Scan for the cell matching the given text and deliver its [x, y] coordinate at center. 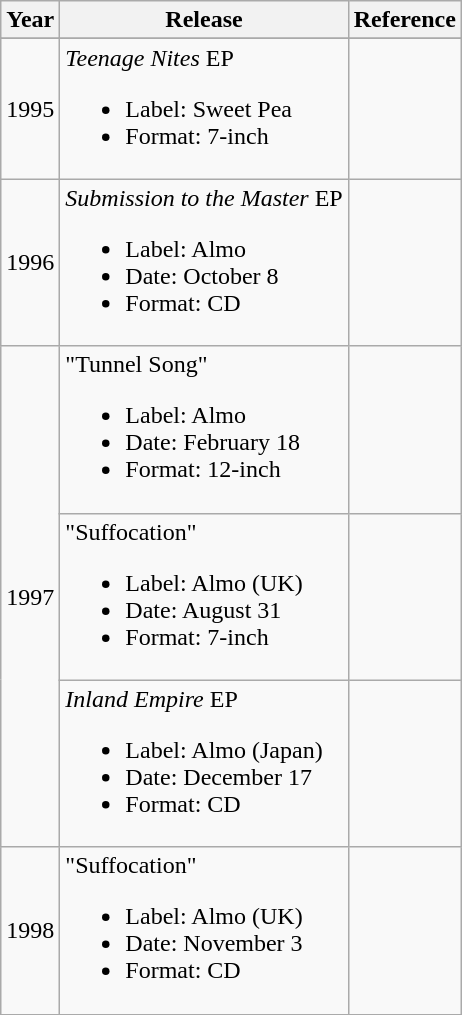
1998 [30, 930]
Reference [404, 20]
1997 [30, 596]
Year [30, 20]
1996 [30, 262]
"Suffocation"Label: Almo (UK)Date: August 31Format: 7-inch [204, 596]
Release [204, 20]
"Tunnel Song"Label: AlmoDate: February 18Format: 12-inch [204, 430]
Teenage Nites EPLabel: Sweet PeaFormat: 7-inch [204, 109]
Submission to the Master EPLabel: AlmoDate: October 8Format: CD [204, 262]
"Suffocation"Label: Almo (UK)Date: November 3Format: CD [204, 930]
Inland Empire EPLabel: Almo (Japan)Date: December 17Format: CD [204, 764]
1995 [30, 109]
